Capture the cell that displays the provided text and extract its (x, y) central coordinate. 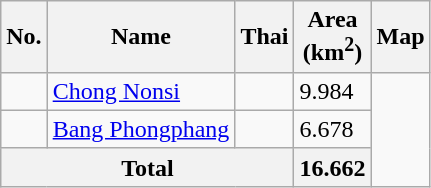
6.678 (332, 129)
16.662 (332, 167)
Area(km2) (332, 37)
No. (24, 37)
Chong Nonsi (141, 91)
9.984 (332, 91)
Name (141, 37)
Thai (264, 37)
Map (400, 37)
Total (148, 167)
Bang Phongphang (141, 129)
